Detect which cell encompasses the target text, then output its [x, y] center coordinate. 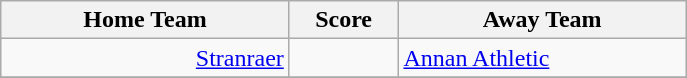
Stranraer [146, 58]
Away Team [542, 20]
Score [344, 20]
Annan Athletic [542, 58]
Home Team [146, 20]
